From the cell containing the given text, extract its center point as [X, Y] coordinate. 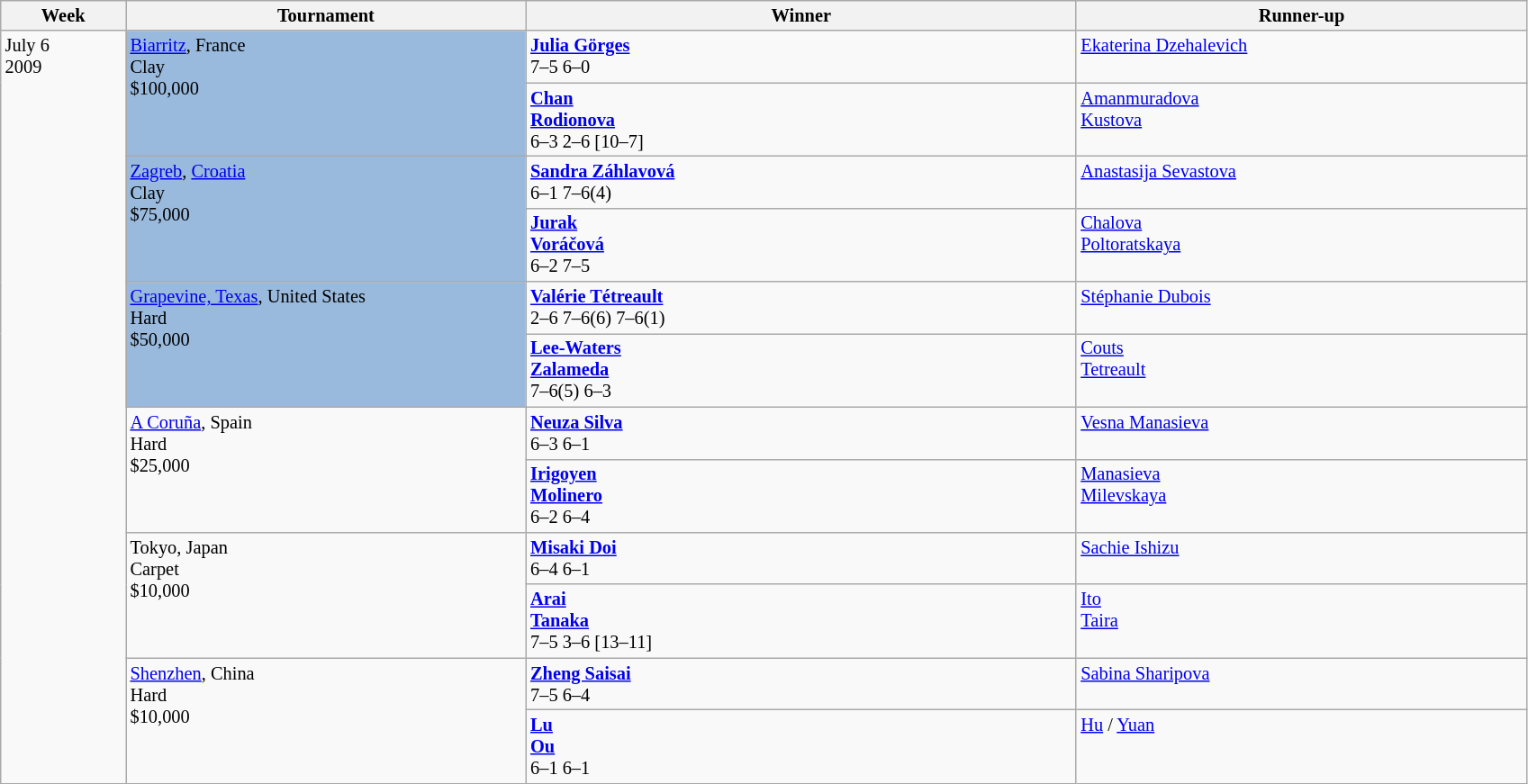
Misaki Doi 6–4 6–1 [801, 558]
Neuza Silva 6–3 6–1 [801, 433]
Zheng Saisai 7–5 6–4 [801, 684]
Zagreb, Croatia Clay $75,000 [326, 218]
Irigoyen Molinero 6–2 6–4 [801, 496]
Sandra Záhlavová 6–1 7–6(4) [801, 182]
Valérie Tétreault 2–6 7–6(6) 7–6(1) [801, 308]
Winner [801, 15]
Tournament [326, 15]
Shenzhen, China Hard $10,000 [326, 720]
Couts Tetreault [1301, 370]
Grapevine, Texas, United States Hard $50,000 [326, 344]
Ito Taira [1301, 621]
Sachie Ishizu [1301, 558]
Biarritz, France Clay $100,000 [326, 94]
Tokyo, Japan Carpet $10,000 [326, 594]
Chalova Poltoratskaya [1301, 245]
A Coruña, Spain Hard $25,000 [326, 470]
Amanmuradova Kustova [1301, 120]
Lu Ou 6–1 6–1 [801, 746]
Vesna Manasieva [1301, 433]
Hu / Yuan [1301, 746]
Lee-Waters Zalameda 7–6(5) 6–3 [801, 370]
Sabina Sharipova [1301, 684]
Anastasija Sevastova [1301, 182]
Manasieva Milevskaya [1301, 496]
Arai Tanaka 7–5 3–6 [13–11] [801, 621]
Ekaterina Dzehalevich [1301, 57]
Jurak Voráčová 6–2 7–5 [801, 245]
Week [63, 15]
Julia Görges 7–5 6–0 [801, 57]
Chan Rodionova 6–3 2–6 [10–7] [801, 120]
July 6 2009 [63, 407]
Stéphanie Dubois [1301, 308]
Runner-up [1301, 15]
